Provide the [X, Y] coordinate of the cell's center where the given text is located.  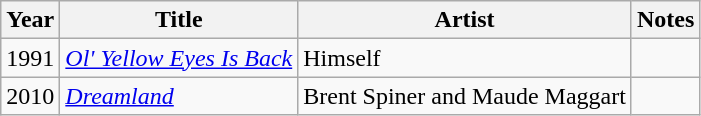
Brent Spiner and Maude Maggart [465, 96]
2010 [30, 96]
Artist [465, 20]
Year [30, 20]
Title [179, 20]
1991 [30, 58]
Ol' Yellow Eyes Is Back [179, 58]
Notes [665, 20]
Himself [465, 58]
Dreamland [179, 96]
